Provide the (X, Y) coordinate of the cell's center where the given text is located.  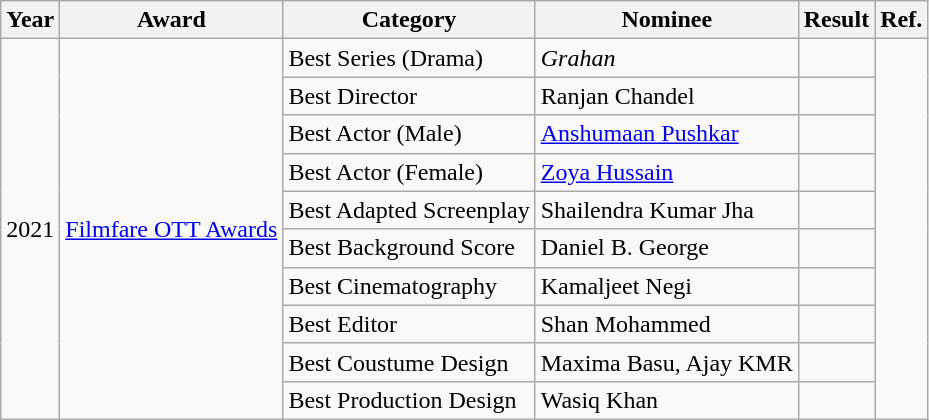
Kamaljeet Negi (666, 286)
Best Cinematography (409, 286)
Shailendra Kumar Jha (666, 210)
Zoya Hussain (666, 172)
Filmfare OTT Awards (172, 230)
Ranjan Chandel (666, 96)
Year (30, 20)
Best Actor (Female) (409, 172)
Best Coustume Design (409, 362)
Maxima Basu, Ajay KMR (666, 362)
Wasiq Khan (666, 400)
Best Director (409, 96)
Nominee (666, 20)
2021 (30, 230)
Best Editor (409, 324)
Result (836, 20)
Best Adapted Screenplay (409, 210)
Anshumaan Pushkar (666, 134)
Best Production Design (409, 400)
Best Series (Drama) (409, 58)
Category (409, 20)
Best Background Score (409, 248)
Grahan (666, 58)
Award (172, 20)
Daniel B. George (666, 248)
Shan Mohammed (666, 324)
Best Actor (Male) (409, 134)
Ref. (902, 20)
